Find where the given text appears and provide that cell's center as (X, Y) coordinate. 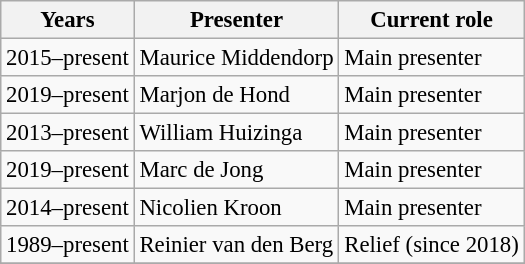
William Huizinga (236, 133)
1989–present (68, 245)
Relief (since 2018) (432, 245)
2014–present (68, 208)
Years (68, 20)
Maurice Middendorp (236, 58)
2015–present (68, 58)
Marjon de Hond (236, 95)
Reinier van den Berg (236, 245)
Presenter (236, 20)
Marc de Jong (236, 170)
Nicolien Kroon (236, 208)
Current role (432, 20)
2013–present (68, 133)
